Scan for the cell matching the given text and deliver its (x, y) coordinate at center. 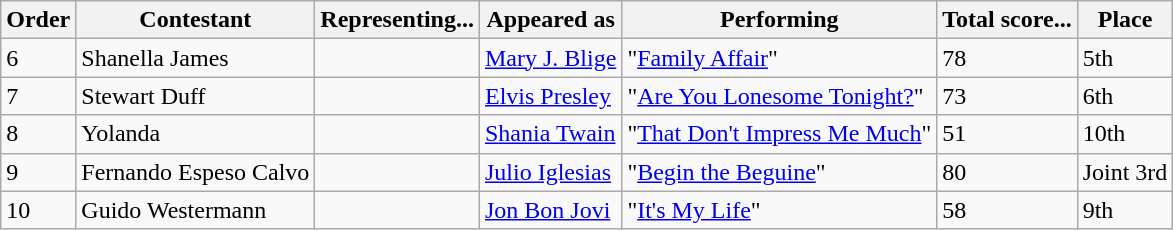
Place (1125, 20)
73 (1007, 96)
Performing (780, 20)
78 (1007, 58)
Appeared as (550, 20)
Shania Twain (550, 134)
"Begin the Beguine" (780, 172)
Stewart Duff (196, 96)
Yolanda (196, 134)
10th (1125, 134)
10 (38, 210)
Mary J. Blige (550, 58)
"Family Affair" (780, 58)
80 (1007, 172)
58 (1007, 210)
Julio Iglesias (550, 172)
Joint 3rd (1125, 172)
"That Don't Impress Me Much" (780, 134)
"It's My Life" (780, 210)
6 (38, 58)
9th (1125, 210)
Jon Bon Jovi (550, 210)
6th (1125, 96)
7 (38, 96)
8 (38, 134)
51 (1007, 134)
Guido Westermann (196, 210)
Fernando Espeso Calvo (196, 172)
Contestant (196, 20)
Shanella James (196, 58)
Total score... (1007, 20)
"Are You Lonesome Tonight?" (780, 96)
5th (1125, 58)
Representing... (398, 20)
Order (38, 20)
9 (38, 172)
Elvis Presley (550, 96)
